Scan for the cell matching the given text and deliver its (X, Y) coordinate at center. 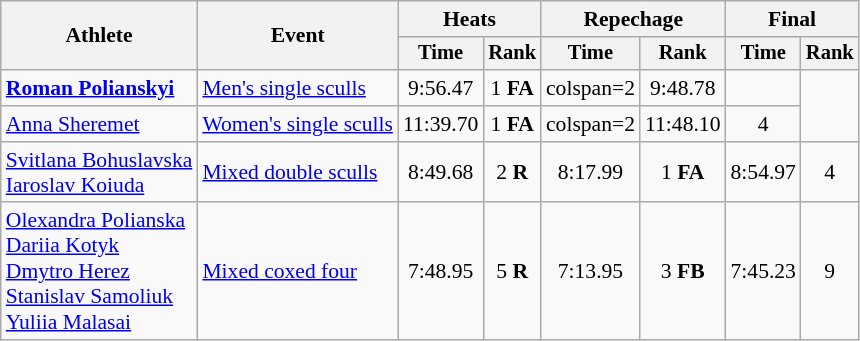
Roman Polianskyi (100, 88)
Anna Sheremet (100, 124)
Event (298, 36)
9:48.78 (682, 88)
8:49.68 (440, 172)
2 R (512, 172)
Women's single sculls (298, 124)
11:48.10 (682, 124)
8:17.99 (590, 172)
Final (792, 19)
11:39.70 (440, 124)
Mixed coxed four (298, 272)
9:56.47 (440, 88)
Men's single sculls (298, 88)
Svitlana BohuslavskaIaroslav Koiuda (100, 172)
Heats (470, 19)
8:54.97 (762, 172)
7:48.95 (440, 272)
Olexandra PolianskaDariia KotykDmytro HerezStanislav SamoliukYuliia Malasai (100, 272)
7:45.23 (762, 272)
9 (830, 272)
7:13.95 (590, 272)
Repechage (634, 19)
3 FB (682, 272)
Athlete (100, 36)
5 R (512, 272)
Mixed double sculls (298, 172)
